Return the [x, y] coordinate for the center point of the cell that contains the specified text.  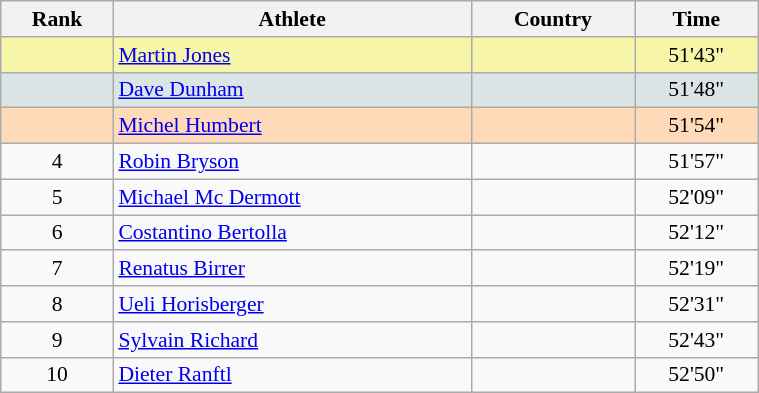
Costantino Bertolla [292, 233]
Michel Humbert [292, 126]
Dave Dunham [292, 90]
Rank [58, 19]
52'31" [696, 304]
Renatus Birrer [292, 269]
52'50" [696, 375]
51'48" [696, 90]
Martin Jones [292, 55]
52'43" [696, 340]
Robin Bryson [292, 162]
7 [58, 269]
52'09" [696, 197]
9 [58, 340]
10 [58, 375]
52'12" [696, 233]
Michael Mc Dermott [292, 197]
Sylvain Richard [292, 340]
Country [553, 19]
Athlete [292, 19]
Time [696, 19]
51'57" [696, 162]
51'54" [696, 126]
8 [58, 304]
4 [58, 162]
51'43" [696, 55]
6 [58, 233]
Dieter Ranftl [292, 375]
5 [58, 197]
52'19" [696, 269]
Ueli Horisberger [292, 304]
